Detect which cell encompasses the target text, then output its [x, y] center coordinate. 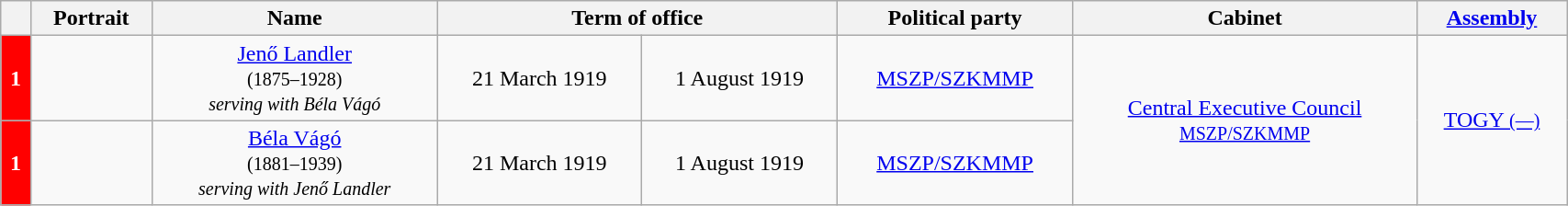
Cabinet [1246, 18]
Central Executive CouncilMSZP/SZKMMP [1246, 120]
Assembly [1492, 18]
TOGY (—) [1492, 120]
Political party [954, 18]
Béla Vágó(1881–1939)serving with Jenő Landler [294, 163]
Portrait [91, 18]
Name [294, 18]
Jenő Landler(1875–1928)serving with Béla Vágó [294, 78]
Term of office [637, 18]
